Pinpoint the cell where the given text exists, returning its [X, Y] midpoint coordinate. 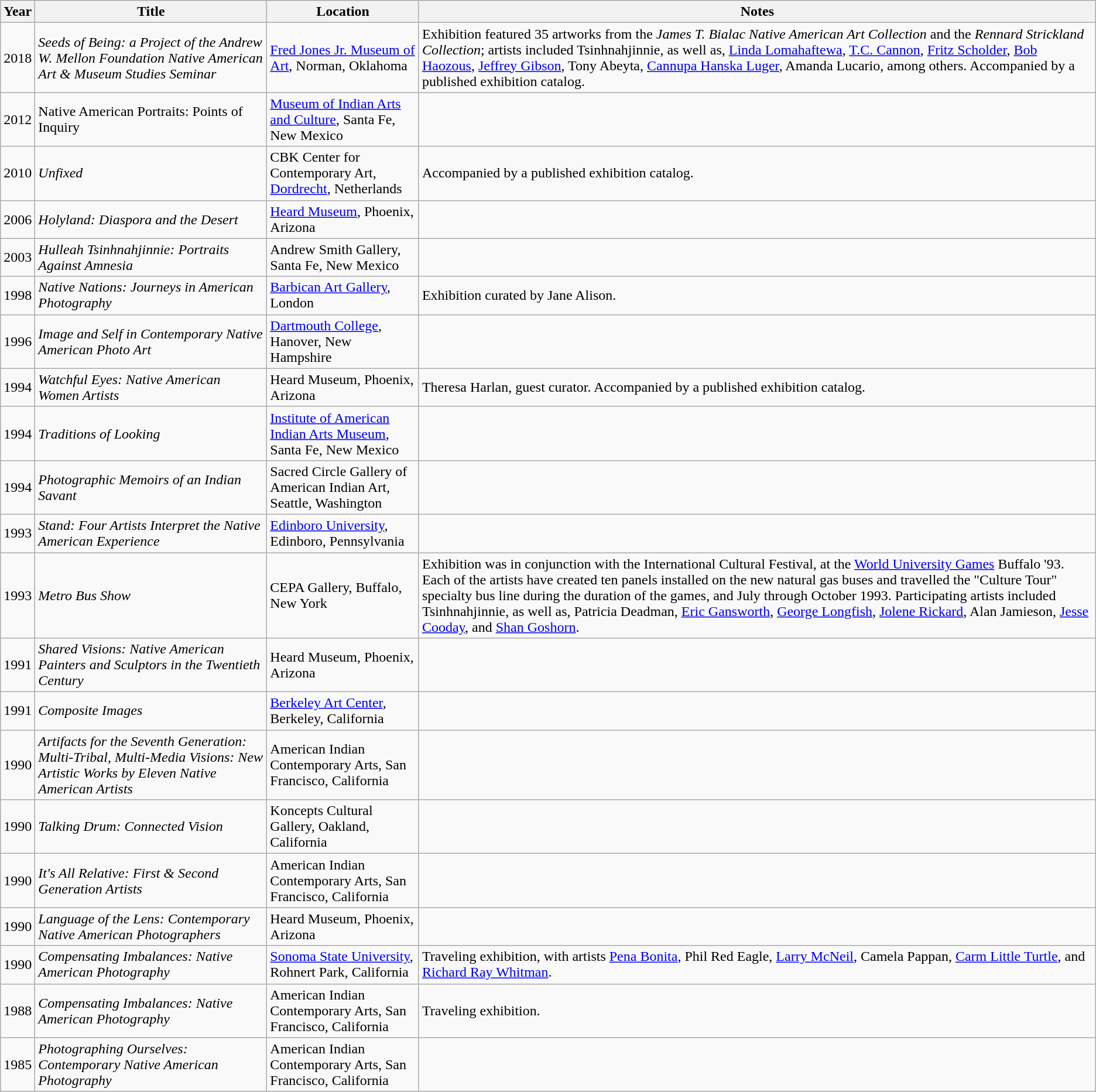
Photographing Ourselves: Contemporary Native American Photography [151, 1064]
2018 [18, 57]
2003 [18, 258]
Exhibition curated by Jane Alison. [757, 295]
Seeds of Being: a Project of the Andrew W. Mellon Foundation Native American Art & Museum Studies Seminar [151, 57]
Dartmouth College, Hanover, New Hampshire [343, 341]
Photographic Memoirs of an Indian Savant [151, 487]
Composite Images [151, 711]
1998 [18, 295]
Unfixed [151, 173]
Traveling exhibition. [757, 1011]
Museum of Indian Arts and Culture, Santa Fe, New Mexico [343, 119]
CEPA Gallery, Buffalo, New York [343, 595]
Watchful Eyes: Native American Women Artists [151, 388]
Institute of American Indian Arts Museum, Santa Fe, New Mexico [343, 433]
1985 [18, 1064]
Notes [757, 12]
Sonoma State University, Rohnert Park, California [343, 965]
Title [151, 12]
It's All Relative: First & Second Generation Artists [151, 881]
Stand: Four Artists Interpret the Native American Experience [151, 533]
Language of the Lens: Contemporary Native American Photographers [151, 926]
Holyland: Diaspora and the Desert [151, 219]
1988 [18, 1011]
Barbican Art Gallery, London [343, 295]
Location [343, 12]
Theresa Harlan, guest curator. Accompanied by a published exhibition catalog. [757, 388]
Native Nations: Journeys in American Photography [151, 295]
Koncepts Cultural Gallery, Oakland, California [343, 827]
Traveling exhibition, with artists Pena Bonita, Phil Red Eagle, Larry McNeil, Camela Pappan, Carm Little Turtle, and Richard Ray Whitman. [757, 965]
Image and Self in Contemporary Native American Photo Art [151, 341]
Metro Bus Show [151, 595]
CBK Center for Contemporary Art, Dordrecht, Netherlands [343, 173]
Shared Visions: Native American Painters and Sculptors in the Twentieth Century [151, 665]
Edinboro University, Edinboro, Pennsylvania [343, 533]
Hulleah Tsinhnahjinnie: Portraits Against Amnesia [151, 258]
Artifacts for the Seventh Generation: Multi-Tribal, Multi-Media Visions: New Artistic Works by Eleven Native American Artists [151, 765]
Andrew Smith Gallery, Santa Fe, New Mexico [343, 258]
2012 [18, 119]
Berkeley Art Center, Berkeley, California [343, 711]
1996 [18, 341]
2006 [18, 219]
Fred Jones Jr. Museum of Art, Norman, Oklahoma [343, 57]
Sacred Circle Gallery of American Indian Art, Seattle, Washington [343, 487]
Traditions of Looking [151, 433]
Native American Portraits: Points of Inquiry [151, 119]
Accompanied by a published exhibition catalog. [757, 173]
2010 [18, 173]
Year [18, 12]
Talking Drum: Connected Vision [151, 827]
